Search for the cell housing the specified text and yield its [x, y] center coordinate. 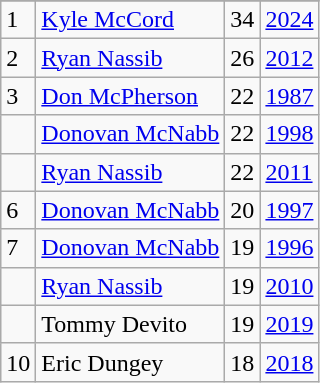
6 [18, 210]
2 [18, 58]
2011 [290, 172]
Don McPherson [130, 96]
Eric Dungey [130, 362]
26 [242, 58]
20 [242, 210]
2010 [290, 286]
2019 [290, 324]
7 [18, 248]
3 [18, 96]
Tommy Devito [130, 324]
1 [18, 20]
1997 [290, 210]
10 [18, 362]
2018 [290, 362]
Kyle McCord [130, 20]
1987 [290, 96]
2024 [290, 20]
2012 [290, 58]
34 [242, 20]
1996 [290, 248]
1998 [290, 134]
18 [242, 362]
